Determine the [x, y] coordinate at the center of the cell enclosing the given text.  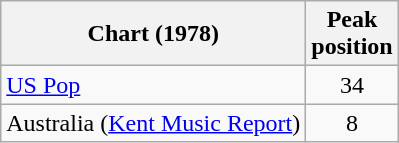
US Pop [154, 85]
8 [352, 123]
Peakposition [352, 34]
Australia (Kent Music Report) [154, 123]
34 [352, 85]
Chart (1978) [154, 34]
